Determine the [X, Y] coordinate at the center of the cell enclosing the given text.  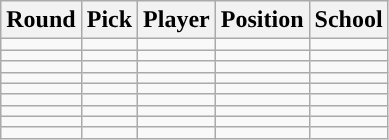
Position [262, 20]
Round [41, 20]
Pick [109, 20]
Player [177, 20]
School [348, 20]
